For the text-containing cell, return its midpoint in (X, Y) coordinate format. 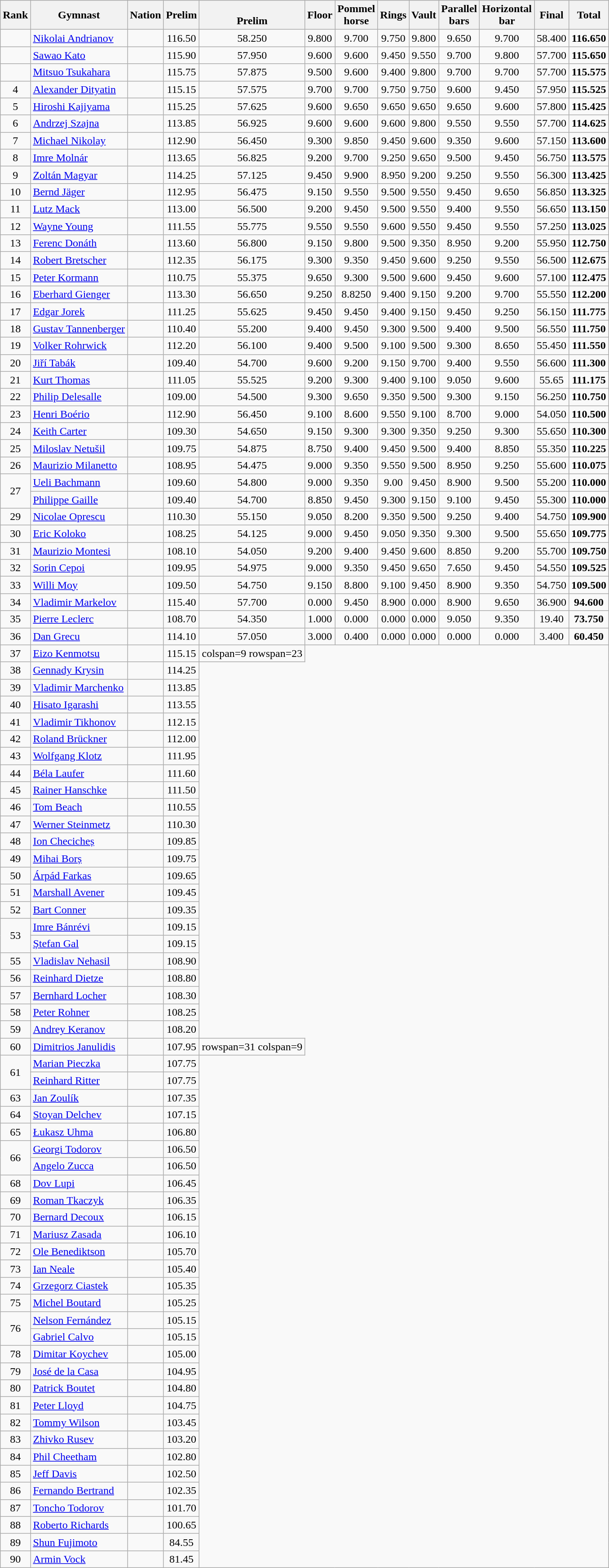
Árpád Farkas (79, 876)
Kurt Thomas (79, 380)
109.500 (589, 585)
Vladimir Markelov (79, 602)
68 (15, 1183)
104.75 (181, 1405)
Nelson Fernández (79, 1320)
36 (15, 636)
79 (15, 1371)
111.05 (181, 380)
57.150 (552, 141)
113.65 (181, 158)
55.350 (552, 448)
Vault (424, 15)
Wolfgang Klotz (79, 756)
Willi Moy (79, 585)
12 (15, 226)
Georgi Todorov (79, 1149)
112.750 (589, 243)
9.900 (357, 175)
Philip Delesalle (79, 397)
26 (15, 465)
56.800 (252, 243)
Grzegorz Ciastek (79, 1286)
81.45 (181, 1559)
115.40 (181, 602)
116.650 (589, 38)
7.650 (459, 568)
58 (15, 1012)
113.425 (589, 175)
57.575 (252, 89)
108.80 (181, 978)
56.150 (552, 312)
54.650 (252, 431)
8.700 (459, 414)
111.550 (589, 346)
55 (15, 961)
5 (15, 106)
Imre Molnár (79, 158)
Final (552, 15)
3.000 (320, 636)
24 (15, 431)
54.125 (252, 534)
Gennady Krysin (79, 670)
18 (15, 329)
108.10 (181, 551)
113.55 (181, 705)
Bernd Jäger (79, 192)
56.925 (252, 123)
Roman Tkaczyk (79, 1200)
Maurizio Milanetto (79, 465)
58.250 (252, 38)
Mariusz Zasada (79, 1234)
106.35 (181, 1200)
84 (15, 1457)
9.00 (393, 482)
25 (15, 448)
56.300 (552, 175)
Jiří Tabák (79, 363)
56.100 (252, 346)
115.425 (589, 106)
8.650 (507, 346)
Patrick Boutet (79, 1388)
111.175 (589, 380)
69 (15, 1200)
Roland Brückner (79, 739)
83 (15, 1440)
111.95 (181, 756)
Tommy Wilson (79, 1423)
8.750 (320, 448)
110.075 (589, 465)
Mihai Borș (79, 859)
3.400 (552, 636)
112.475 (589, 277)
113.150 (589, 209)
57.800 (552, 106)
73.750 (589, 619)
57.250 (552, 226)
38 (15, 670)
29 (15, 517)
88 (15, 1525)
Vladislav Nehasil (79, 961)
109.95 (181, 568)
Hisato Igarashi (79, 705)
82 (15, 1423)
78 (15, 1354)
Vladimir Tikhonov (79, 722)
104.95 (181, 1371)
56.175 (252, 260)
Rainer Hanschke (79, 790)
56.750 (552, 158)
23 (15, 414)
Bart Conner (79, 910)
110.40 (181, 329)
Peter Lloyd (79, 1405)
Volker Rohrwick (79, 346)
71 (15, 1234)
Fernando Bertrand (79, 1491)
101.70 (181, 1508)
11 (15, 209)
84.55 (181, 1542)
113.00 (181, 209)
55.700 (552, 551)
Toncho Todorov (79, 1508)
111.55 (181, 226)
rowspan=31 colspan=9 (252, 1047)
21 (15, 380)
Hiroshi Kajiyama (79, 106)
Zhivko Rusev (79, 1440)
116.50 (181, 38)
Eberhard Gienger (79, 295)
106.45 (181, 1183)
Gymnast (79, 15)
Jan Zoulík (79, 1098)
107.15 (181, 1115)
Stoyan Delchev (79, 1115)
112.20 (181, 346)
22 (15, 397)
55.775 (252, 226)
Floor (320, 15)
115.25 (181, 106)
54.350 (252, 619)
100.65 (181, 1525)
Rank (15, 15)
Tom Beach (79, 807)
64 (15, 1115)
110.75 (181, 277)
73 (15, 1268)
Dan Grecu (79, 636)
55.625 (252, 312)
111.775 (589, 312)
56.250 (552, 397)
108.30 (181, 995)
90 (15, 1559)
70 (15, 1217)
7 (15, 141)
Nikolai Andrianov (79, 38)
111.50 (181, 790)
55.65 (552, 380)
110.225 (589, 448)
53 (15, 935)
115.75 (181, 72)
Gabriel Calvo (79, 1337)
Sorin Cepoi (79, 568)
109.45 (181, 893)
102.50 (181, 1474)
74 (15, 1286)
113.30 (181, 295)
111.60 (181, 773)
115.650 (589, 55)
Ian Neale (79, 1268)
65 (15, 1132)
59 (15, 1029)
Alexander Dityatin (79, 89)
Armin Vock (79, 1559)
109.775 (589, 534)
115.575 (589, 72)
6 (15, 123)
108.20 (181, 1029)
Ueli Bachmann (79, 482)
108.90 (181, 961)
27 (15, 491)
56.825 (252, 158)
16 (15, 295)
Miloslav Netušil (79, 448)
52 (15, 910)
55.525 (252, 380)
114.10 (181, 636)
112.15 (181, 722)
Bernhard Locher (79, 995)
Andrey Keranov (79, 1029)
Shun Fujimoto (79, 1542)
113.575 (589, 158)
80 (15, 1388)
34 (15, 602)
87 (15, 1508)
30 (15, 534)
36.900 (552, 602)
113.025 (589, 226)
46 (15, 807)
105.70 (181, 1251)
72 (15, 1251)
1.000 (320, 619)
4 (15, 89)
105.25 (181, 1303)
115.90 (181, 55)
94.600 (589, 602)
Henri Boério (79, 414)
Imre Bánrévi (79, 927)
Mitsuo Tsukahara (79, 72)
75 (15, 1303)
35 (15, 619)
55.600 (552, 465)
Lutz Mack (79, 209)
39 (15, 687)
51 (15, 893)
Peter Kormann (79, 277)
111.750 (589, 329)
111.300 (589, 363)
57.100 (552, 277)
Werner Steinmetz (79, 824)
55.300 (552, 500)
Ion Checicheș (79, 841)
33 (15, 585)
Horizontalbar (507, 15)
17 (15, 312)
14 (15, 260)
57.875 (252, 72)
Pommelhorse (357, 15)
Robert Bretscher (79, 260)
8.8250 (357, 295)
102.35 (181, 1491)
56.850 (552, 192)
76 (15, 1328)
Dimitar Koychev (79, 1354)
42 (15, 739)
103.20 (181, 1440)
115.525 (589, 89)
57.625 (252, 106)
109.60 (181, 482)
colspan=9 rowspan=23 (252, 653)
109.525 (589, 568)
Reinhard Dietze (79, 978)
106.15 (181, 1217)
Marshall Avener (79, 893)
41 (15, 722)
55.375 (252, 277)
44 (15, 773)
15 (15, 277)
110.750 (589, 397)
0.400 (357, 636)
105.40 (181, 1268)
Maurizio Montesi (79, 551)
109.30 (181, 431)
Nicolae Oprescu (79, 517)
37 (15, 653)
105.00 (181, 1354)
Dimitrios Janulidis (79, 1047)
Michel Boutard (79, 1303)
Edgar Jorek (79, 312)
110.300 (589, 431)
8.600 (357, 414)
89 (15, 1542)
55.950 (552, 243)
Ferenc Donáth (79, 243)
109.00 (181, 397)
104.80 (181, 1388)
112.200 (589, 295)
José de la Casa (79, 1371)
Total (589, 15)
85 (15, 1474)
81 (15, 1405)
103.45 (181, 1423)
109.900 (589, 517)
49 (15, 859)
112.35 (181, 260)
Reinhard Ritter (79, 1081)
Wayne Young (79, 226)
Eric Koloko (79, 534)
Bernard Decoux (79, 1217)
105.35 (181, 1286)
57.050 (252, 636)
61 (15, 1072)
Ole Benediktson (79, 1251)
9.850 (357, 141)
113.600 (589, 141)
13 (15, 243)
54.500 (252, 397)
109.750 (589, 551)
Zoltán Magyar (79, 175)
107.35 (181, 1098)
Jeff Davis (79, 1474)
54.800 (252, 482)
109.50 (181, 585)
Ștefan Gal (79, 944)
58.400 (552, 38)
60.450 (589, 636)
8.800 (357, 585)
86 (15, 1491)
106.80 (181, 1132)
113.325 (589, 192)
47 (15, 824)
110.55 (181, 807)
43 (15, 756)
60 (15, 1047)
Philippe Gaille (79, 500)
Łukasz Uhma (79, 1132)
8.200 (357, 517)
31 (15, 551)
8 (15, 158)
Béla Laufer (79, 773)
113.60 (181, 243)
57 (15, 995)
54.975 (252, 568)
Peter Rohner (79, 1012)
Dov Lupi (79, 1183)
109.35 (181, 910)
Keith Carter (79, 431)
109.85 (181, 841)
57.125 (252, 175)
45 (15, 790)
48 (15, 841)
55.450 (552, 346)
108.70 (181, 619)
54.550 (552, 568)
109.65 (181, 876)
19.40 (552, 619)
106.10 (181, 1234)
Sawao Kato (79, 55)
107.95 (181, 1047)
112.00 (181, 739)
40 (15, 705)
Marian Pieczka (79, 1064)
Vladimir Marchenko (79, 687)
110.500 (589, 414)
112.95 (181, 192)
Roberto Richards (79, 1525)
9 (15, 175)
Parallelbars (459, 15)
56 (15, 978)
Nation (146, 15)
114.625 (589, 123)
55.550 (552, 295)
102.80 (181, 1457)
Angelo Zucca (79, 1166)
63 (15, 1098)
56.600 (552, 363)
Michael Nikolay (79, 141)
56.550 (552, 329)
66 (15, 1158)
32 (15, 568)
112.675 (589, 260)
Phil Cheetham (79, 1457)
108.95 (181, 465)
Pierre Leclerc (79, 619)
54.475 (252, 465)
Eizo Kenmotsu (79, 653)
Gustav Tannenberger (79, 329)
20 (15, 363)
56.475 (252, 192)
Rings (393, 15)
55.150 (252, 517)
111.25 (181, 312)
19 (15, 346)
Andrzej Szajna (79, 123)
10 (15, 192)
54.875 (252, 448)
50 (15, 876)
